Scan for the cell matching the given text and deliver its (X, Y) coordinate at center. 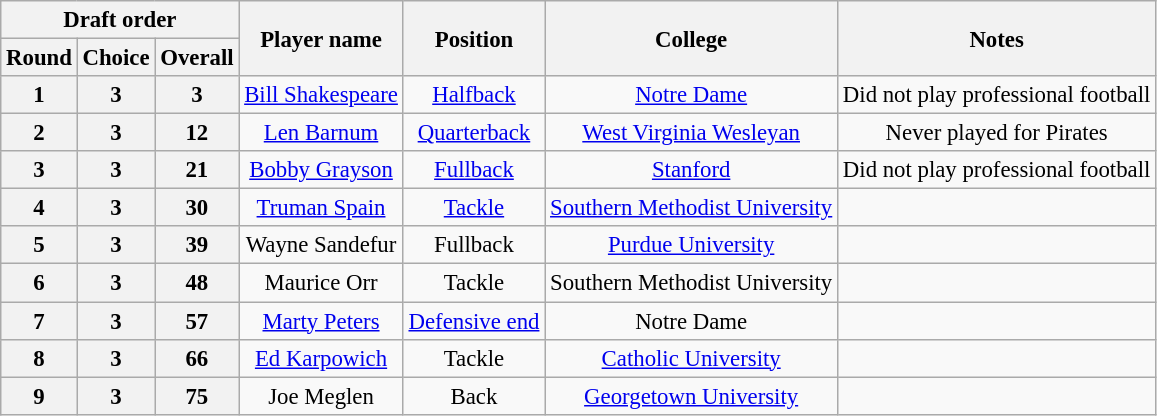
6 (39, 283)
Overall (197, 58)
Len Barnum (321, 133)
West Virginia Wesleyan (692, 133)
Georgetown University (692, 396)
12 (197, 133)
9 (39, 396)
66 (197, 358)
2 (39, 133)
39 (197, 245)
Bill Shakespeare (321, 95)
57 (197, 321)
Position (474, 38)
1 (39, 95)
75 (197, 396)
Player name (321, 38)
Catholic University (692, 358)
8 (39, 358)
Stanford (692, 170)
21 (197, 170)
College (692, 38)
5 (39, 245)
Purdue University (692, 245)
Wayne Sandefur (321, 245)
Notes (997, 38)
4 (39, 208)
Choice (116, 58)
Back (474, 396)
Draft order (120, 20)
Marty Peters (321, 321)
Halfback (474, 95)
Quarterback (474, 133)
30 (197, 208)
Bobby Grayson (321, 170)
48 (197, 283)
Round (39, 58)
Defensive end (474, 321)
Joe Meglen (321, 396)
Never played for Pirates (997, 133)
Ed Karpowich (321, 358)
7 (39, 321)
Truman Spain (321, 208)
Maurice Orr (321, 283)
